Return the [x, y] coordinate for the center point of the cell that contains the specified text.  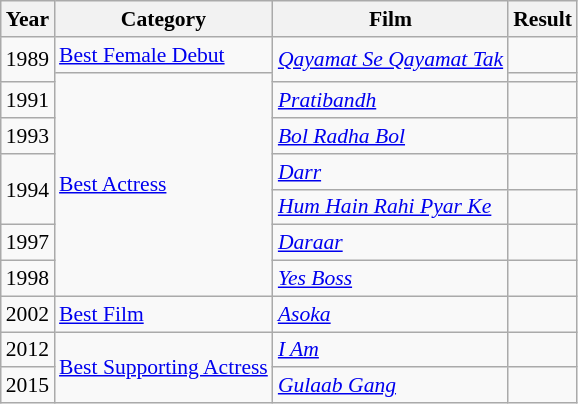
1993 [28, 136]
Hum Hain Rahi Pyar Ke [390, 207]
Asoka [390, 314]
Film [390, 19]
Daraar [390, 243]
Gulaab Gang [390, 386]
1997 [28, 243]
Best Actress [164, 184]
Yes Boss [390, 279]
Qayamat Se Qayamat Tak [390, 60]
Best Female Debut [164, 55]
2002 [28, 314]
2015 [28, 386]
Darr [390, 172]
Pratibandh [390, 101]
Result [542, 19]
1998 [28, 279]
Best Film [164, 314]
Best Supporting Actress [164, 368]
2012 [28, 350]
I Am [390, 350]
Year [28, 19]
1991 [28, 101]
1994 [28, 190]
1989 [28, 60]
Category [164, 19]
Bol Radha Bol [390, 136]
